Output the (X, Y) coordinate of the center of the cell containing the given text.  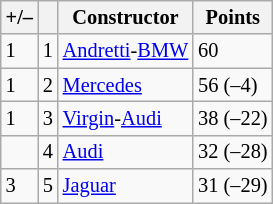
Points (232, 17)
Virgin-Audi (126, 118)
Jaguar (126, 186)
2 (48, 85)
Constructor (126, 17)
5 (48, 186)
4 (48, 152)
31 (–29) (232, 186)
Audi (126, 152)
32 (–28) (232, 152)
38 (–22) (232, 118)
Mercedes (126, 85)
60 (232, 51)
+/– (20, 17)
Andretti-BMW (126, 51)
56 (–4) (232, 85)
